Return (X, Y) of the center of cell containing provided text 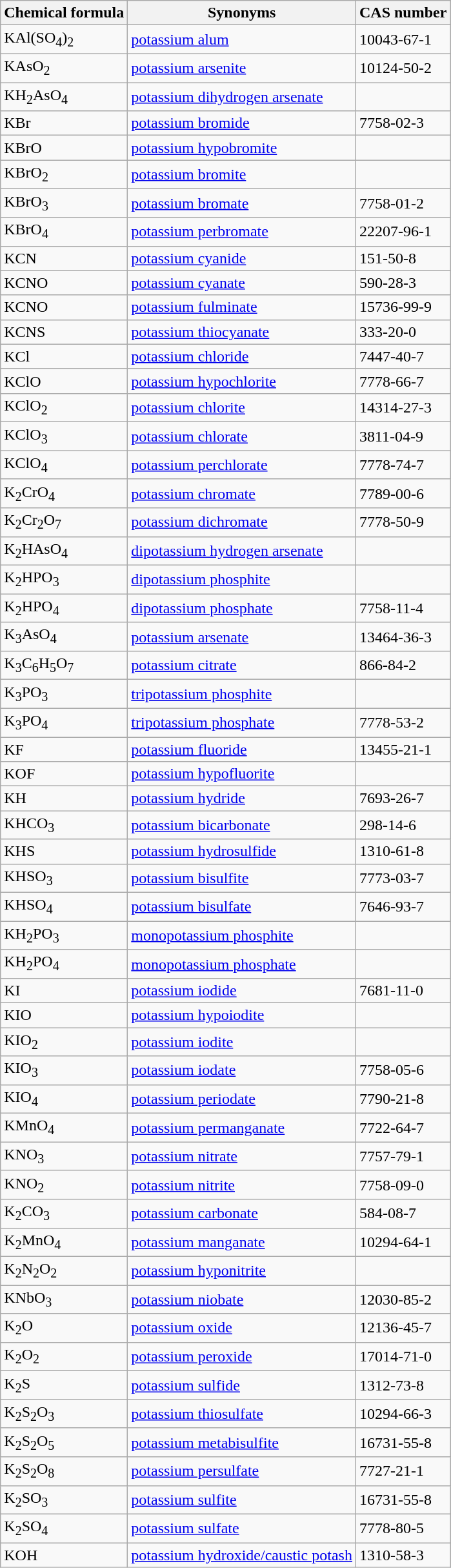
potassium thiosulfate (242, 1414)
potassium perbromate (242, 232)
potassium metabisulfite (242, 1442)
7778-74-7 (403, 465)
potassium manganate (242, 1242)
tripotassium phosphate (242, 722)
K3C6H5O7 (65, 665)
dipotassium phosphate (242, 608)
K2N2O2 (65, 1270)
potassium bromite (242, 174)
K2O (65, 1328)
10124-50-2 (403, 68)
potassium alum (242, 39)
potassium bromate (242, 203)
dipotassium phosphite (242, 579)
potassium iodate (242, 1070)
14314-27-3 (403, 407)
3811-04-9 (403, 436)
Synonyms (242, 13)
potassium nitrate (242, 1156)
potassium periodate (242, 1099)
K2HPO3 (65, 579)
K2CO3 (65, 1214)
potassium chromate (242, 493)
potassium thiocyanate (242, 332)
monopotassium phosphite (242, 935)
potassium hydroxide/caustic potash (242, 1555)
KAl(SO4)2 (65, 39)
KNO3 (65, 1156)
K2MnO4 (65, 1242)
KH2PO3 (65, 935)
K2S (65, 1385)
potassium hypoiodite (242, 1015)
KOH (65, 1555)
1312-73-8 (403, 1385)
KHSO4 (65, 906)
potassium cyanate (242, 283)
7758-11-4 (403, 608)
potassium nitrite (242, 1185)
7778-80-5 (403, 1528)
KHS (65, 851)
potassium hypofluorite (242, 774)
KCN (65, 258)
potassium hypobromite (242, 148)
KAsO2 (65, 68)
potassium perchlorate (242, 465)
333-20-0 (403, 332)
potassium chloride (242, 356)
KH2PO4 (65, 964)
potassium bromide (242, 123)
7681-11-0 (403, 990)
7758-02-3 (403, 123)
K2HPO4 (65, 608)
K2SO4 (65, 1528)
K3AsO4 (65, 636)
17014-71-0 (403, 1356)
potassium cyanide (242, 258)
tripotassium phosphite (242, 694)
KF (65, 749)
KCl (65, 356)
potassium persulfate (242, 1471)
KCNS (65, 332)
KIO3 (65, 1070)
7789-00-6 (403, 493)
potassium hydrosulfide (242, 851)
7646-93-7 (403, 906)
potassium carbonate (242, 1214)
7778-50-9 (403, 522)
potassium peroxide (242, 1356)
potassium niobate (242, 1299)
potassium sulfide (242, 1385)
potassium bisulfite (242, 878)
7693-26-7 (403, 799)
potassium hyponitrite (242, 1270)
10294-66-3 (403, 1414)
KClO (65, 381)
potassium arsenate (242, 636)
KBrO2 (65, 174)
monopotassium phosphate (242, 964)
KClO2 (65, 407)
7727-21-1 (403, 1471)
KI (65, 990)
K2CrO4 (65, 493)
CAS number (403, 13)
potassium bicarbonate (242, 825)
13455-21-1 (403, 749)
151-50-8 (403, 258)
potassium hydride (242, 799)
potassium oxide (242, 1328)
10043-67-1 (403, 39)
7778-53-2 (403, 722)
KClO3 (65, 436)
7758-09-0 (403, 1185)
KHSO3 (65, 878)
potassium iodite (242, 1042)
K2S2O8 (65, 1471)
298-14-6 (403, 825)
potassium citrate (242, 665)
K3PO4 (65, 722)
K2S2O5 (65, 1442)
15736-99-9 (403, 307)
K3PO3 (65, 694)
potassium sulfite (242, 1500)
12136-45-7 (403, 1328)
KIO4 (65, 1099)
KClO4 (65, 465)
7773-03-7 (403, 878)
12030-85-2 (403, 1299)
10294-64-1 (403, 1242)
1310-61-8 (403, 851)
KOF (65, 774)
7778-66-7 (403, 381)
potassium permanganate (242, 1128)
7757-79-1 (403, 1156)
K2SO3 (65, 1500)
7722-64-7 (403, 1128)
potassium chlorite (242, 407)
K2O2 (65, 1356)
potassium dichromate (242, 522)
potassium fluoride (242, 749)
K2Cr2O7 (65, 522)
potassium fulminate (242, 307)
dipotassium hydrogen arsenate (242, 551)
KIO2 (65, 1042)
590-28-3 (403, 283)
K2S2O3 (65, 1414)
KBrO4 (65, 232)
1310-58-3 (403, 1555)
potassium chlorate (242, 436)
7790-21-8 (403, 1099)
KBrO (65, 148)
7447-40-7 (403, 356)
Chemical formula (65, 13)
KHCO3 (65, 825)
potassium bisulfate (242, 906)
potassium dihydrogen arsenate (242, 97)
KNbO3 (65, 1299)
KIO (65, 1015)
KBrO3 (65, 203)
potassium iodide (242, 990)
7758-01-2 (403, 203)
potassium arsenite (242, 68)
584-08-7 (403, 1214)
potassium sulfate (242, 1528)
866-84-2 (403, 665)
KMnO4 (65, 1128)
potassium hypochlorite (242, 381)
KNO2 (65, 1185)
KH2AsO4 (65, 97)
7758-05-6 (403, 1070)
13464-36-3 (403, 636)
KBr (65, 123)
KH (65, 799)
22207-96-1 (403, 232)
K2HAsO4 (65, 551)
